Determine the (x, y) coordinate at the center of the cell enclosing the given text.  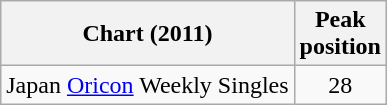
Peakposition (340, 34)
Japan Oricon Weekly Singles (148, 85)
28 (340, 85)
Chart (2011) (148, 34)
